Find where the given text appears and provide that cell's center as [x, y] coordinate. 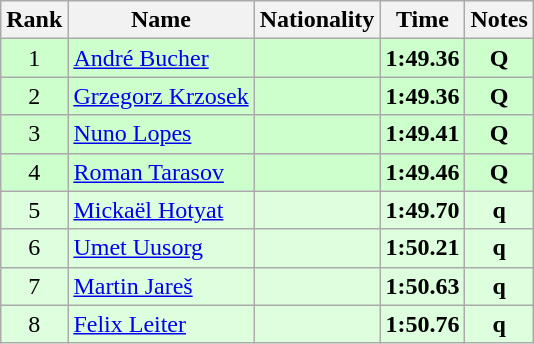
1:50.76 [422, 324]
Nuno Lopes [161, 134]
5 [34, 210]
7 [34, 286]
1:49.70 [422, 210]
1 [34, 58]
Time [422, 20]
Roman Tarasov [161, 172]
8 [34, 324]
3 [34, 134]
4 [34, 172]
Mickaël Hotyat [161, 210]
1:49.46 [422, 172]
1:50.21 [422, 248]
Umet Uusorg [161, 248]
2 [34, 96]
André Bucher [161, 58]
1:49.41 [422, 134]
Name [161, 20]
6 [34, 248]
Notes [499, 20]
1:50.63 [422, 286]
Grzegorz Krzosek [161, 96]
Martin Jareš [161, 286]
Felix Leiter [161, 324]
Nationality [317, 20]
Rank [34, 20]
